Output the [X, Y] coordinate of the center of the cell containing the given text.  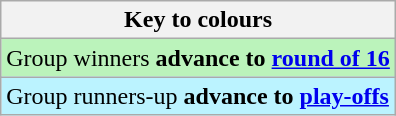
Group runners-up advance to play-offs [198, 96]
Group winners advance to round of 16 [198, 58]
Key to colours [198, 20]
